Output the [X, Y] coordinate of the center of the cell containing the given text.  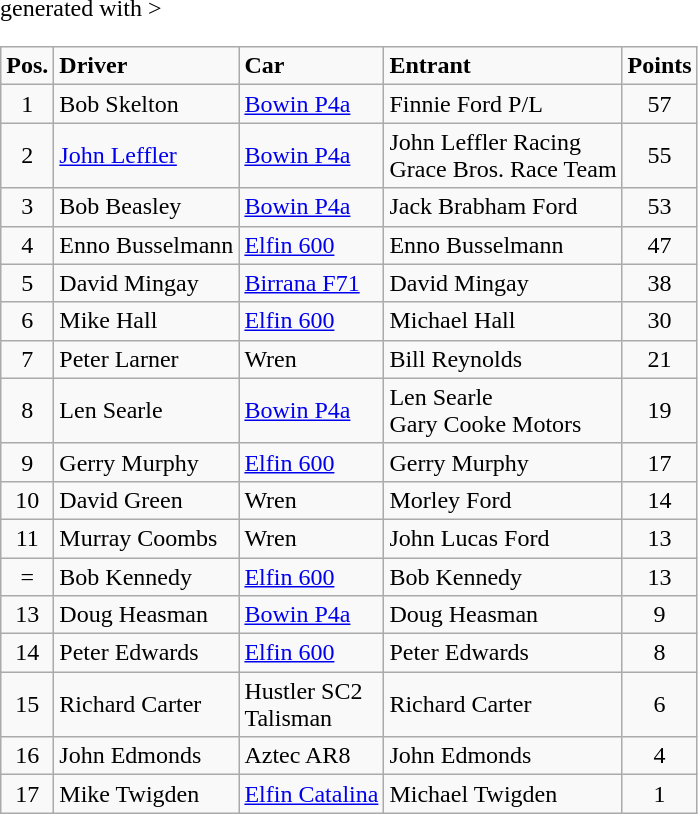
16 [28, 756]
Peter Larner [146, 359]
57 [660, 104]
Len Searle [146, 410]
38 [660, 283]
Bill Reynolds [503, 359]
John Lucas Ford [503, 538]
Mike Twigden [146, 794]
47 [660, 245]
Len Searle Gary Cooke Motors [503, 410]
15 [28, 704]
Pos. [28, 66]
David Green [146, 500]
Morley Ford [503, 500]
Bob Beasley [146, 207]
Jack Brabham Ford [503, 207]
Points [660, 66]
30 [660, 321]
5 [28, 283]
Elfin Catalina [312, 794]
= [28, 577]
John Leffler Racing Grace Bros. Race Team [503, 156]
7 [28, 359]
Entrant [503, 66]
Bob Skelton [146, 104]
Michael Twigden [503, 794]
10 [28, 500]
19 [660, 410]
Mike Hall [146, 321]
Birrana F71 [312, 283]
Driver [146, 66]
2 [28, 156]
55 [660, 156]
Hustler SC2 Talisman [312, 704]
3 [28, 207]
21 [660, 359]
Aztec AR8 [312, 756]
John Leffler [146, 156]
53 [660, 207]
Michael Hall [503, 321]
Car [312, 66]
Finnie Ford P/L [503, 104]
Murray Coombs [146, 538]
11 [28, 538]
